Return [X, Y] of the center of cell containing provided text 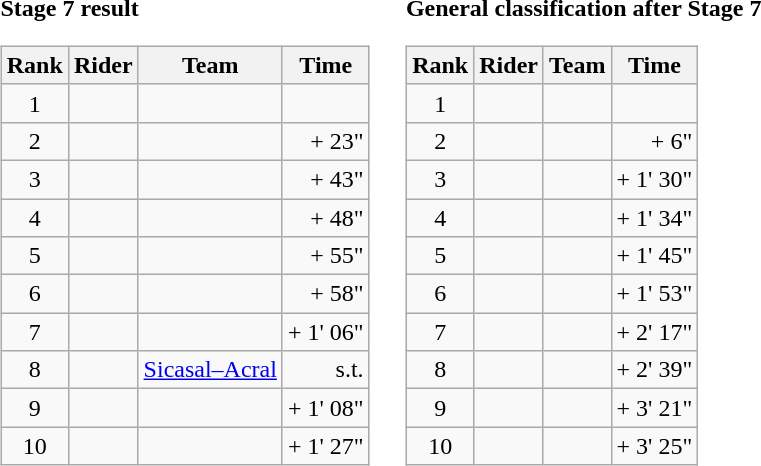
s.t. [326, 370]
+ 1' 06" [326, 332]
+ 3' 25" [654, 446]
+ 55" [326, 256]
+ 1' 45" [654, 256]
+ 1' 53" [654, 294]
+ 6" [654, 141]
+ 48" [326, 217]
+ 2' 17" [654, 332]
+ 1' 08" [326, 408]
Sicasal–Acral [210, 370]
+ 2' 39" [654, 370]
+ 23" [326, 141]
+ 58" [326, 294]
+ 1' 34" [654, 217]
+ 1' 27" [326, 446]
+ 1' 30" [654, 179]
+ 43" [326, 179]
+ 3' 21" [654, 408]
